Locate the cell with the specified text and output its (X, Y) center coordinate. 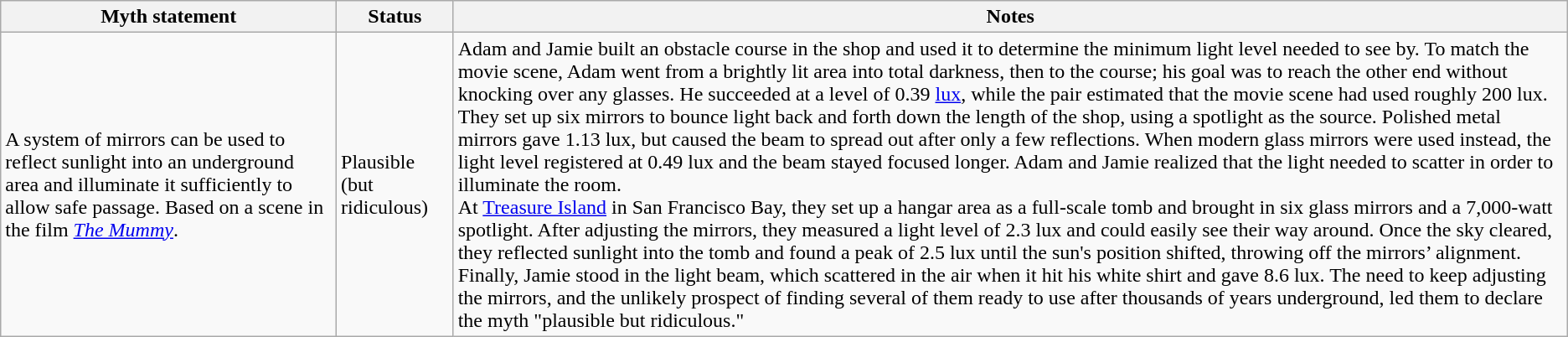
Status (395, 17)
Plausible (but ridiculous) (395, 184)
Notes (1010, 17)
Myth statement (169, 17)
